Provide the (X, Y) coordinate of the cell's center where the given text is located.  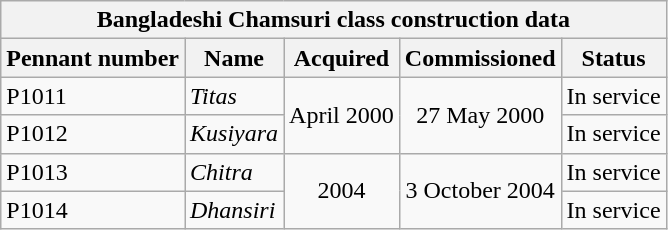
Acquired (342, 58)
Status (614, 58)
Titas (234, 96)
Commissioned (480, 58)
Kusiyara (234, 134)
Bangladeshi Chamsuri class construction data (334, 20)
27 May 2000 (480, 115)
P1012 (93, 134)
April 2000 (342, 115)
Dhansiri (234, 210)
P1014 (93, 210)
P1013 (93, 172)
Name (234, 58)
P1011 (93, 96)
Chitra (234, 172)
Pennant number (93, 58)
3 October 2004 (480, 191)
2004 (342, 191)
